Identify which cell holds the provided text, then report its [X, Y] central coordinate. 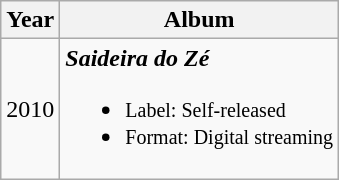
Year [30, 20]
2010 [30, 109]
Album [200, 20]
Saideira do ZéLabel: Self-releasedFormat: Digital streaming [200, 109]
